Identify which cell holds the provided text, then report its [X, Y] central coordinate. 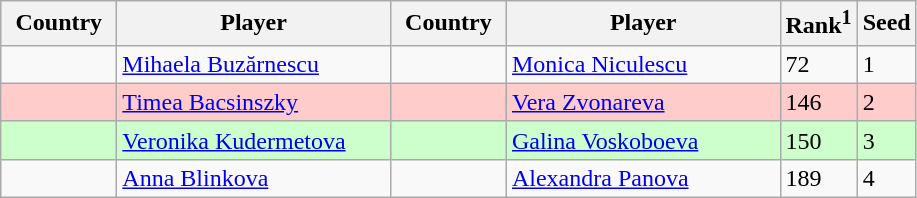
72 [818, 64]
Timea Bacsinszky [254, 102]
Monica Niculescu [643, 64]
Mihaela Buzărnescu [254, 64]
Veronika Kudermetova [254, 140]
Seed [886, 24]
Galina Voskoboeva [643, 140]
Rank1 [818, 24]
189 [818, 178]
150 [818, 140]
3 [886, 140]
4 [886, 178]
Vera Zvonareva [643, 102]
Alexandra Panova [643, 178]
Anna Blinkova [254, 178]
146 [818, 102]
1 [886, 64]
2 [886, 102]
